Provide the (x, y) coordinate of the cell's center where the given text is located.  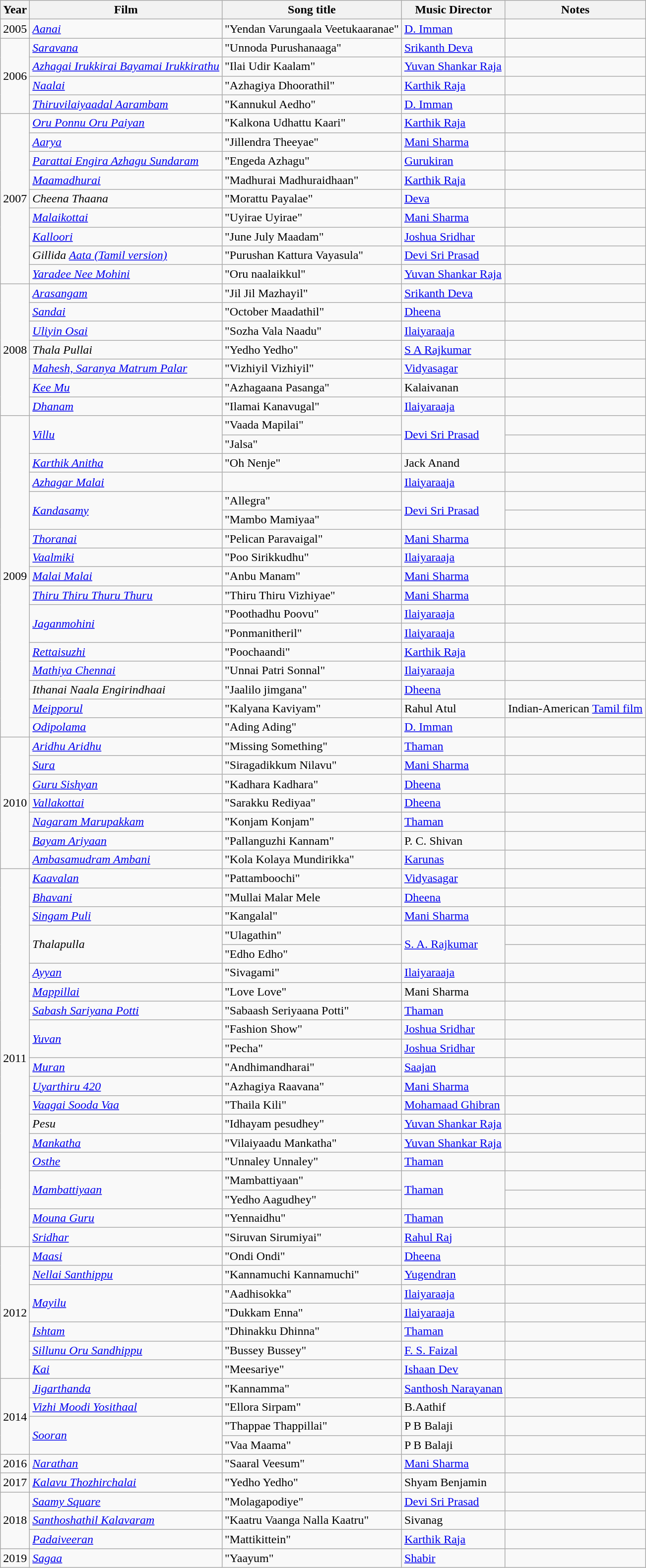
Gillida Aata (Tamil version) (126, 255)
"Siruvan Sirumiyai" (312, 1237)
Parattai Engira Azhagu Sundaram (126, 161)
"Madhurai Madhuraidhaan" (312, 180)
"Kalkona Udhattu Kaari" (312, 123)
Sillunu Oru Sandhippu (126, 1350)
Thiruvilaiyaadal Aarambam (126, 104)
"Ponmanitheril" (312, 633)
S A Rajkumar (453, 350)
2012 (15, 1313)
"Mambattiyaan" (312, 1181)
2009 (15, 576)
Sabash Sariyana Potti (126, 1010)
"Mattikittein" (312, 1539)
Sandai (126, 312)
Muran (126, 1067)
Year (15, 10)
"Unnoda Purushanaaga" (312, 48)
Mathiya Chennai (126, 671)
"Kadhara Kadhara" (312, 784)
Karunas (453, 860)
"Anbu Manam" (312, 576)
"Sarakku Rediyaa" (312, 803)
"Yennaidhu" (312, 1218)
"Kannamuchi Kannamuchi" (312, 1275)
Uyarthiru 420 (126, 1086)
"Vizhiyil Vizhiyil" (312, 369)
Yugendran (453, 1275)
Yuvan (126, 1039)
Rettaisuzhi (126, 652)
Singam Puli (126, 916)
"Mullai Malar Mele (312, 897)
"Oh Nenje" (312, 463)
Mambattiyaan (126, 1190)
"Andhimandharai" (312, 1067)
2016 (15, 1464)
Maamadhurai (126, 180)
Narathan (126, 1464)
Ishtam (126, 1331)
Mayilu (126, 1303)
"Vaa Maama" (312, 1445)
"Thaila Kili" (312, 1105)
2018 (15, 1520)
"Purushan Kattura Vayasula" (312, 255)
Film (126, 10)
Mahesh, Saranya Matrum Palar (126, 369)
Aanai (126, 29)
Vallakottai (126, 803)
"Ilai Udir Kaalam" (312, 66)
Nagaram Marupakkam (126, 821)
"Pelican Paravaigal" (312, 538)
Meipporul (126, 708)
"Jil Jil Mazhayil" (312, 293)
Song title (312, 10)
Kai (126, 1369)
"Meesariye" (312, 1369)
"Yendan Varungaala Veetukaaranae" (312, 29)
"Vilaiyaadu Mankatha" (312, 1142)
Kalavu Thozhirchalai (126, 1483)
"Sivagami" (312, 973)
"Saaral Veesum" (312, 1464)
Saravana (126, 48)
Gurukiran (453, 161)
Padaiveeran (126, 1539)
2011 (15, 1058)
"Vaada Mapilai" (312, 425)
2008 (15, 350)
"Yedho Aagudhey" (312, 1199)
Sagaa (126, 1558)
"Poochaandi" (312, 652)
Rahul Atul (453, 708)
Maasi (126, 1256)
Osthe (126, 1162)
"Siragadikkum Nilavu" (312, 765)
Odipolama (126, 727)
"Sabaash Seriyaana Potti" (312, 1010)
Thiru Thiru Thuru Thuru (126, 595)
Arasangam (126, 293)
"Edho Edho" (312, 954)
"Kaatru Vaanga Nalla Kaatru" (312, 1520)
"Kannukul Aedho" (312, 104)
"Azhagaana Pasanga" (312, 387)
Kandasamy (126, 510)
"Azhagiya Dhoorathil" (312, 85)
Azhagai Irukkirai Bayamai Irukkirathu (126, 66)
"October Maadathil" (312, 312)
"Mambo Mamiyaa" (312, 519)
Kalaivanan (453, 387)
"Dukkam Enna" (312, 1313)
Azhagar Malai (126, 482)
Ayyan (126, 973)
Kee Mu (126, 387)
"Ading Ading" (312, 727)
"Love Love" (312, 992)
"Pecha" (312, 1048)
"Molagapodiye" (312, 1502)
Mappillai (126, 992)
Thalapulla (126, 944)
"Allegra" (312, 501)
"Thappae Thappillai" (312, 1426)
"Oru naalaikkul" (312, 274)
Malaikottai (126, 217)
Kaavalan (126, 878)
"Unnaley Unnaley" (312, 1162)
"Uyirae Uyirae" (312, 217)
2006 (15, 76)
"Kola Kolaya Mundirikka" (312, 860)
"Ulagathin" (312, 935)
P. C. Shivan (453, 841)
Shabir (453, 1558)
Indian-American Tamil film (575, 708)
"Idhayam pesudhey" (312, 1124)
"Fashion Show" (312, 1029)
Vaagai Sooda Vaa (126, 1105)
Oru Ponnu Oru Paiyan (126, 123)
Shyam Benjamin (453, 1483)
Notes (575, 10)
"Poo Sirikkudhu" (312, 558)
Uliyin Osai (126, 331)
"Dhinakku Dhinna" (312, 1331)
"Unnai Patri Sonnal" (312, 671)
"Ilamai Kanavugal" (312, 406)
Ithanai Naala Engirindhaai (126, 690)
Sridhar (126, 1237)
2007 (15, 198)
Vizhi Moodi Yosithaal (126, 1407)
Mouna Guru (126, 1218)
Naalai (126, 85)
"Morattu Payalae" (312, 198)
Nellai Santhippu (126, 1275)
Santhoshathil Kalavaram (126, 1520)
Mohamaad Ghibran (453, 1105)
B.Aathif (453, 1407)
Sura (126, 765)
"Jillendra Theeyae" (312, 142)
Malai Malai (126, 576)
Saajan (453, 1067)
"Thiru Thiru Vizhiyae" (312, 595)
Bayam Ariyaan (126, 841)
"Jaalilo jimgana" (312, 690)
Thoranai (126, 538)
Guru Sishyan (126, 784)
"Ellora Sirpam" (312, 1407)
Aarya (126, 142)
2017 (15, 1483)
Music Director (453, 10)
Dhanam (126, 406)
"Pallanguzhi Kannam" (312, 841)
Jigarthanda (126, 1388)
Aridhu Aridhu (126, 746)
Saamy Square (126, 1502)
F. S. Faizal (453, 1350)
S. A. Rajkumar (453, 944)
"Kalyana Kaviyam" (312, 708)
Karthik Anitha (126, 463)
Mankatha (126, 1142)
Thala Pullai (126, 350)
"Bussey Bussey" (312, 1350)
Ishaan Dev (453, 1369)
Sooran (126, 1435)
Jaganmohini (126, 624)
"Poothadhu Poovu" (312, 614)
2019 (15, 1558)
Cheena Thaana (126, 198)
Jack Anand (453, 463)
Ambasamudram Ambani (126, 860)
"Sozha Vala Naadu" (312, 331)
"Ondi Ondi" (312, 1256)
Deva (453, 198)
Santhosh Narayanan (453, 1388)
"Kannamma" (312, 1388)
2010 (15, 803)
2014 (15, 1416)
"Engeda Azhagu" (312, 161)
"Aadhisokka" (312, 1294)
Bhavani (126, 897)
"Jalsa" (312, 444)
Yaradee Nee Mohini (126, 274)
"Konjam Konjam" (312, 821)
Sivanag (453, 1520)
"Kangalal" (312, 916)
"Azhagiya Raavana" (312, 1086)
"June July Maadam" (312, 237)
Villu (126, 435)
"Missing Something" (312, 746)
Kalloori (126, 237)
Vaalmiki (126, 558)
Pesu (126, 1124)
"Pattamboochi" (312, 878)
Rahul Raj (453, 1237)
2005 (15, 29)
"Yaayum" (312, 1558)
